Identify which cell holds the provided text, then report its [X, Y] central coordinate. 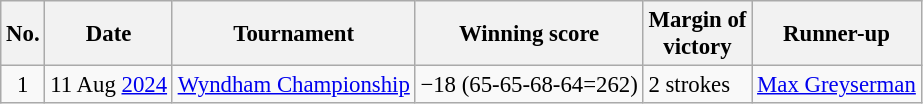
Tournament [294, 34]
Margin ofvictory [698, 34]
Winning score [529, 34]
No. [23, 34]
Date [108, 34]
2 strokes [698, 85]
Wyndham Championship [294, 85]
−18 (65-65-68-64=262) [529, 85]
Max Greyserman [836, 85]
11 Aug 2024 [108, 85]
Runner-up [836, 34]
1 [23, 85]
